From the cell containing the given text, extract its center point as (x, y) coordinate. 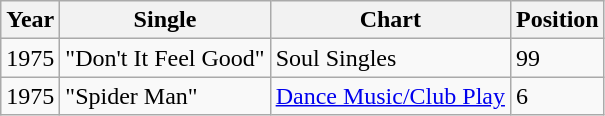
99 (557, 58)
Position (557, 20)
6 (557, 96)
Single (165, 20)
"Don't It Feel Good" (165, 58)
"Spider Man" (165, 96)
Chart (390, 20)
Dance Music/Club Play (390, 96)
Soul Singles (390, 58)
Year (30, 20)
